Provide the [X, Y] coordinate of the cell's center where the given text is located.  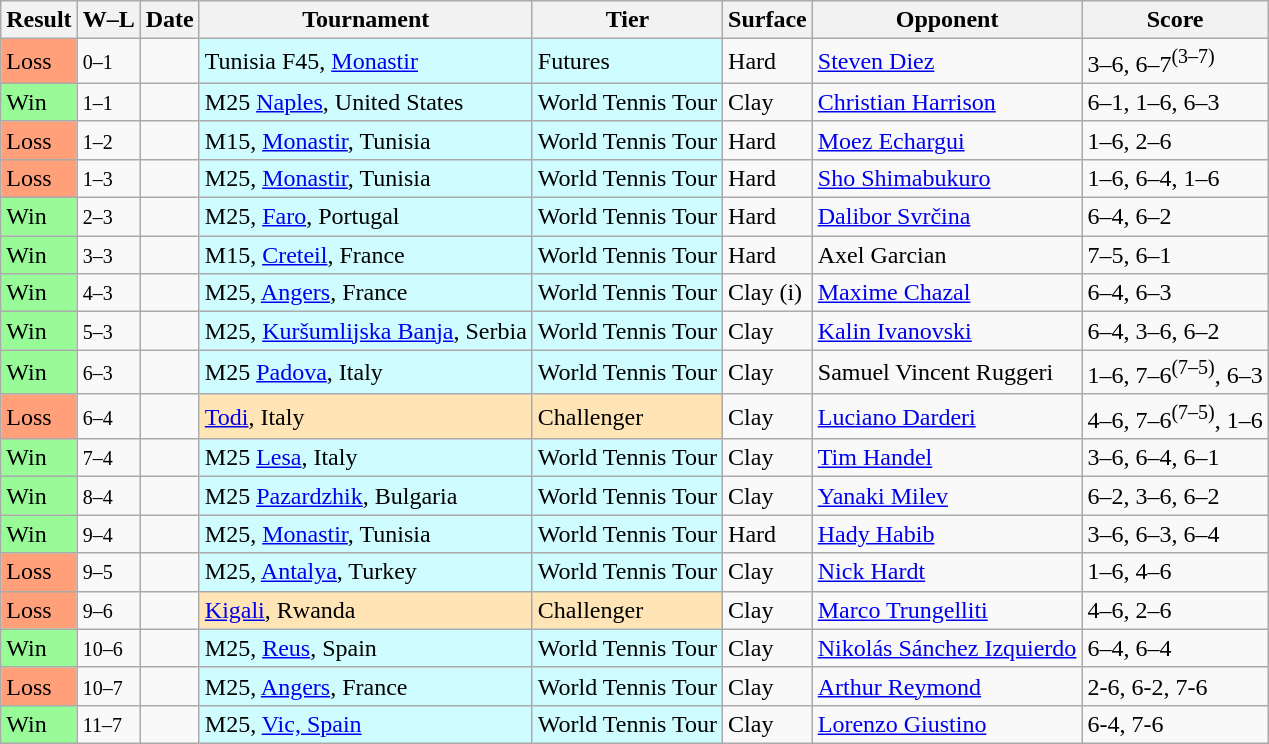
M15, Creteil, France [366, 255]
3–3 [108, 255]
6–4, 6–3 [1175, 293]
Marco Trungelliti [947, 610]
10–7 [108, 686]
6–4, 6–4 [1175, 648]
Kigali, Rwanda [366, 610]
Clay (i) [768, 293]
M25, Kuršumlijska Banja, Serbia [366, 331]
6–4, 6–2 [1175, 217]
W–L [108, 20]
1–6, 7–6(7–5), 6–3 [1175, 372]
M25, Antalya, Turkey [366, 572]
Maxime Chazal [947, 293]
Score [1175, 20]
M25, Faro, Portugal [366, 217]
M25 Naples, United States [366, 102]
7–5, 6–1 [1175, 255]
Nick Hardt [947, 572]
5–3 [108, 331]
1–6, 2–6 [1175, 140]
4–3 [108, 293]
Sho Shimabukuro [947, 178]
9–4 [108, 534]
M25 Pazardzhik, Bulgaria [366, 496]
M25 Lesa, Italy [366, 458]
Yanaki Milev [947, 496]
Date [170, 20]
1–3 [108, 178]
2–3 [108, 217]
M25, Vic, Spain [366, 724]
7–4 [108, 458]
4–6, 7–6(7–5), 1–6 [1175, 416]
Arthur Reymond [947, 686]
Steven Diez [947, 62]
Luciano Darderi [947, 416]
Opponent [947, 20]
Kalin Ivanovski [947, 331]
Tournament [366, 20]
6–4 [108, 416]
Christian Harrison [947, 102]
Result [39, 20]
Todi, Italy [366, 416]
Tunisia F45, Monastir [366, 62]
Samuel Vincent Ruggeri [947, 372]
Dalibor Svrčina [947, 217]
8–4 [108, 496]
9–5 [108, 572]
Tim Handel [947, 458]
Lorenzo Giustino [947, 724]
Nikolás Sánchez Izquierdo [947, 648]
6-4, 7-6 [1175, 724]
4–6, 2–6 [1175, 610]
M15, Monastir, Tunisia [366, 140]
11–7 [108, 724]
M25 Padova, Italy [366, 372]
6–3 [108, 372]
0–1 [108, 62]
9–6 [108, 610]
1–6, 4–6 [1175, 572]
3–6, 6–7(3–7) [1175, 62]
1–1 [108, 102]
Hady Habib [947, 534]
Tier [627, 20]
Moez Echargui [947, 140]
10–6 [108, 648]
1–2 [108, 140]
Surface [768, 20]
6–4, 3–6, 6–2 [1175, 331]
M25, Reus, Spain [366, 648]
6–2, 3–6, 6–2 [1175, 496]
3–6, 6–3, 6–4 [1175, 534]
3–6, 6–4, 6–1 [1175, 458]
Futures [627, 62]
6–1, 1–6, 6–3 [1175, 102]
Axel Garcian [947, 255]
1–6, 6–4, 1–6 [1175, 178]
2-6, 6-2, 7-6 [1175, 686]
